Return the (x, y) coordinate for the center point of the cell that contains the specified text.  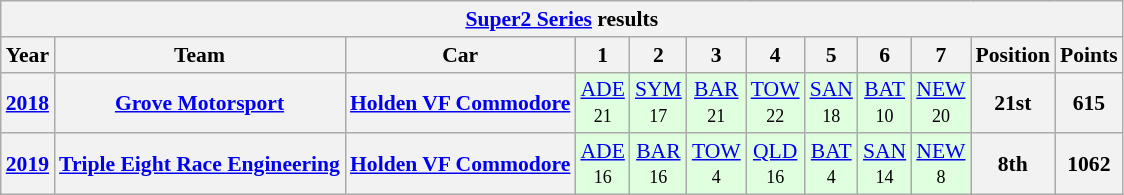
QLD16 (776, 164)
Grove Motorsport (200, 102)
2019 (28, 164)
Year (28, 55)
Team (200, 55)
SAN18 (832, 102)
BAR21 (716, 102)
ADE21 (602, 102)
ADE16 (602, 164)
Points (1089, 55)
TOW22 (776, 102)
8th (1013, 164)
6 (884, 55)
615 (1089, 102)
Triple Eight Race Engineering (200, 164)
NEW8 (940, 164)
BAT10 (884, 102)
SYM17 (658, 102)
BAT4 (832, 164)
2 (658, 55)
5 (832, 55)
Super2 Series results (562, 19)
BAR16 (658, 164)
TOW4 (716, 164)
SAN14 (884, 164)
2018 (28, 102)
Car (460, 55)
1062 (1089, 164)
21st (1013, 102)
4 (776, 55)
Position (1013, 55)
NEW20 (940, 102)
7 (940, 55)
1 (602, 55)
3 (716, 55)
